For the text-containing cell, return its midpoint in (X, Y) coordinate format. 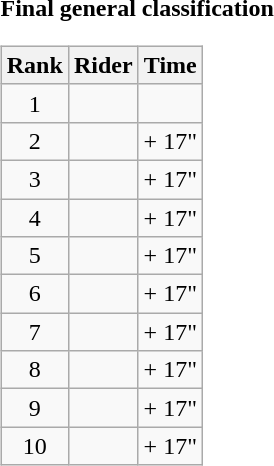
10 (34, 446)
1 (34, 103)
Rider (103, 65)
8 (34, 370)
5 (34, 256)
2 (34, 141)
Rank (34, 65)
6 (34, 294)
4 (34, 217)
3 (34, 179)
9 (34, 408)
Time (170, 65)
7 (34, 332)
